Return the (X, Y) coordinate for the center point of the cell that contains the specified text.  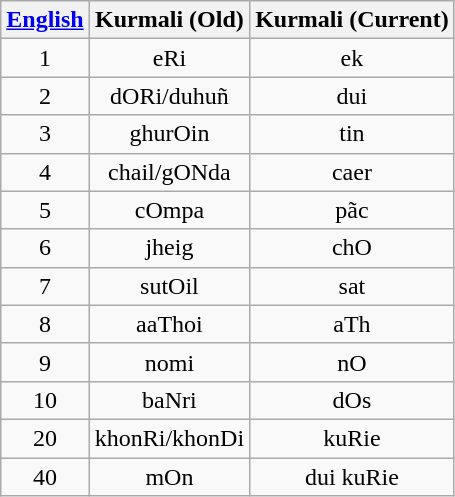
4 (45, 172)
caer (352, 172)
sutOil (169, 286)
mOn (169, 477)
tin (352, 134)
nO (352, 362)
English (45, 20)
9 (45, 362)
chO (352, 248)
dui (352, 96)
dORi/duhuñ (169, 96)
aaThoi (169, 324)
eRi (169, 58)
6 (45, 248)
jheig (169, 248)
nomi (169, 362)
kuRie (352, 438)
5 (45, 210)
ek (352, 58)
dOs (352, 400)
8 (45, 324)
dui kuRie (352, 477)
aTh (352, 324)
pãc (352, 210)
sat (352, 286)
40 (45, 477)
ghurOin (169, 134)
10 (45, 400)
Kurmali (Old) (169, 20)
baNri (169, 400)
khonRi/khonDi (169, 438)
chail/gONda (169, 172)
Kurmali (Current) (352, 20)
7 (45, 286)
cOmpa (169, 210)
20 (45, 438)
3 (45, 134)
2 (45, 96)
1 (45, 58)
